For the text-containing cell, return its midpoint in [x, y] coordinate format. 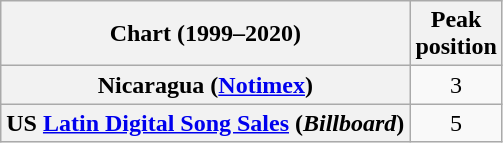
5 [456, 123]
Nicaragua (Notimex) [206, 85]
US Latin Digital Song Sales (Billboard) [206, 123]
Chart (1999–2020) [206, 34]
3 [456, 85]
Peakposition [456, 34]
